Search for the cell housing the specified text and yield its (X, Y) center coordinate. 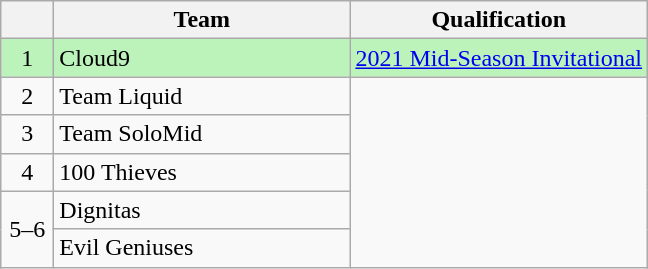
5–6 (28, 229)
Cloud9 (202, 58)
Qualification (499, 20)
Team (202, 20)
2021 Mid-Season Invitational (499, 58)
Dignitas (202, 210)
Team SoloMid (202, 134)
1 (28, 58)
3 (28, 134)
2 (28, 96)
Evil Geniuses (202, 248)
4 (28, 172)
100 Thieves (202, 172)
Team Liquid (202, 96)
